From the cell containing the given text, extract its center point as (X, Y) coordinate. 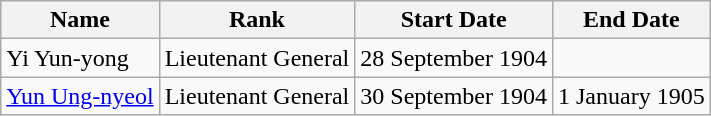
Yi Yun-yong (80, 58)
30 September 1904 (454, 96)
28 September 1904 (454, 58)
End Date (631, 20)
Yun Ung-nyeol (80, 96)
Name (80, 20)
1 January 1905 (631, 96)
Start Date (454, 20)
Rank (257, 20)
